Locate the cell with the specified text and output its (x, y) center coordinate. 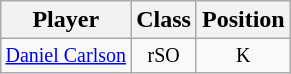
Player (66, 20)
rSO (164, 56)
K (243, 56)
Daniel Carlson (66, 56)
Class (164, 20)
Position (243, 20)
